Scan for the cell matching the given text and deliver its [X, Y] coordinate at center. 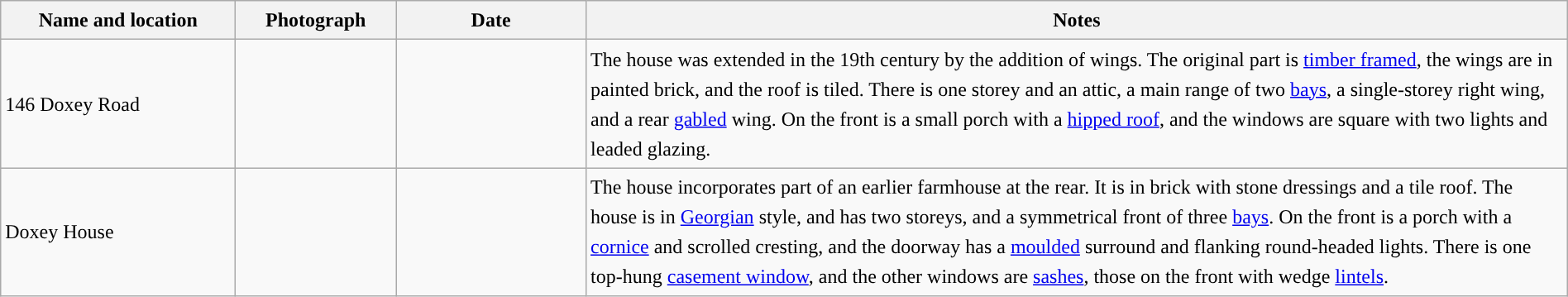
Notes [1077, 20]
Date [491, 20]
146 Doxey Road [118, 104]
Doxey House [118, 232]
Photograph [316, 20]
Name and location [118, 20]
